Identify which cell holds the provided text, then report its (x, y) central coordinate. 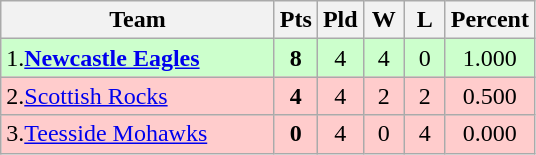
0.500 (490, 96)
3.Teesside Mohawks (138, 134)
0.000 (490, 134)
8 (296, 58)
1.000 (490, 58)
W (384, 20)
L (424, 20)
2.Scottish Rocks (138, 96)
Team (138, 20)
1.Newcastle Eagles (138, 58)
Pld (340, 20)
Percent (490, 20)
Pts (296, 20)
